Output the (x, y) coordinate of the center of the cell containing the given text.  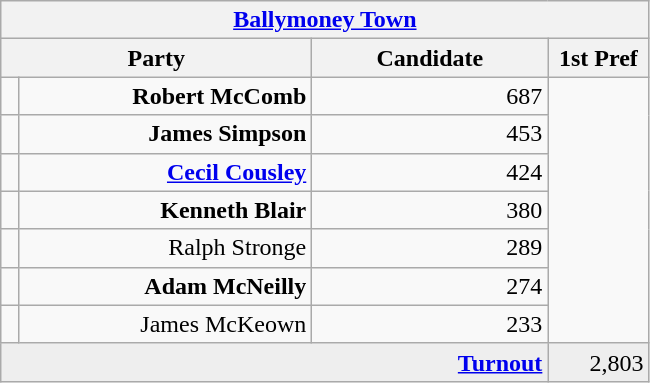
James McKeown (165, 324)
687 (430, 96)
Adam McNeilly (165, 286)
424 (430, 172)
Turnout (274, 362)
Party (156, 58)
233 (430, 324)
Cecil Cousley (165, 172)
Kenneth Blair (165, 210)
1st Pref (598, 58)
Ballymoney Town (325, 20)
289 (430, 248)
James Simpson (165, 134)
2,803 (598, 362)
Robert McComb (165, 96)
380 (430, 210)
453 (430, 134)
Ralph Stronge (165, 248)
274 (430, 286)
Candidate (430, 58)
